Scan for the cell matching the given text and deliver its (x, y) coordinate at center. 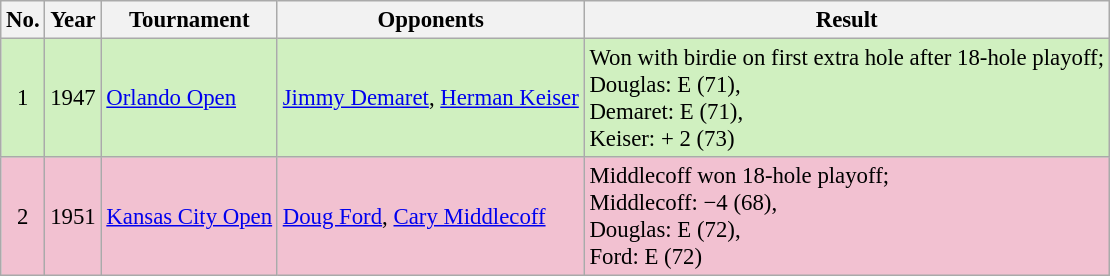
Tournament (189, 20)
Jimmy Demaret, Herman Keiser (430, 98)
Year (73, 20)
1 (23, 98)
Doug Ford, Cary Middlecoff (430, 216)
Result (846, 20)
Kansas City Open (189, 216)
No. (23, 20)
Middlecoff won 18-hole playoff;Middlecoff: −4 (68),Douglas: E (72),Ford: E (72) (846, 216)
Orlando Open (189, 98)
1947 (73, 98)
Opponents (430, 20)
2 (23, 216)
Won with birdie on first extra hole after 18-hole playoff;Douglas: E (71),Demaret: E (71),Keiser: + 2 (73) (846, 98)
1951 (73, 216)
